Determine the (x, y) coordinate at the center of the cell enclosing the given text.  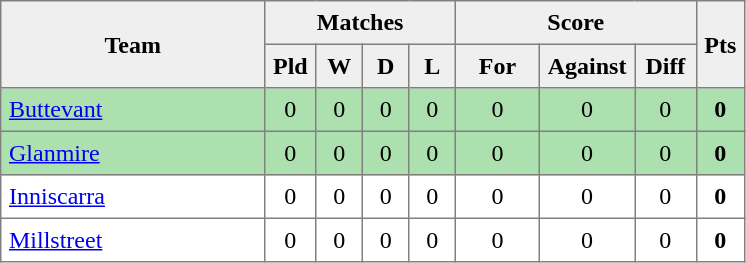
D (385, 66)
Millstreet (133, 240)
Matches (360, 23)
Diff (666, 66)
Inniscarra (133, 197)
L (432, 66)
Against (586, 66)
For (497, 66)
Pld (290, 66)
Score (576, 23)
Pts (720, 44)
Glanmire (133, 153)
Team (133, 44)
Buttevant (133, 110)
W (339, 66)
